Find where the given text appears and provide that cell's center as [x, y] coordinate. 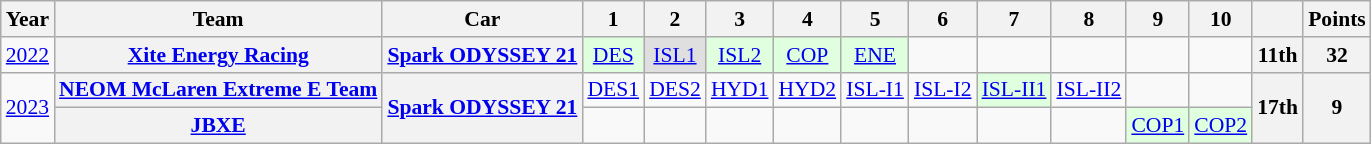
17th [1278, 108]
DES2 [675, 90]
ENE [875, 55]
Xite Energy Racing [218, 55]
3 [740, 19]
8 [1088, 19]
ISL2 [740, 55]
COP1 [1158, 126]
COP [808, 55]
ISL1 [675, 55]
4 [808, 19]
Team [218, 19]
6 [943, 19]
10 [1220, 19]
2023 [28, 108]
ISL-II1 [1014, 90]
Car [482, 19]
NEOM McLaren Extreme E Team [218, 90]
DES [613, 55]
ISL-II2 [1088, 90]
ISL-I2 [943, 90]
11th [1278, 55]
DES1 [613, 90]
Points [1337, 19]
1 [613, 19]
7 [1014, 19]
32 [1337, 55]
ISL-I1 [875, 90]
5 [875, 19]
2 [675, 19]
HYD1 [740, 90]
JBXE [218, 126]
COP2 [1220, 126]
2022 [28, 55]
HYD2 [808, 90]
Year [28, 19]
